Locate the cell with the specified text and output its [X, Y] center coordinate. 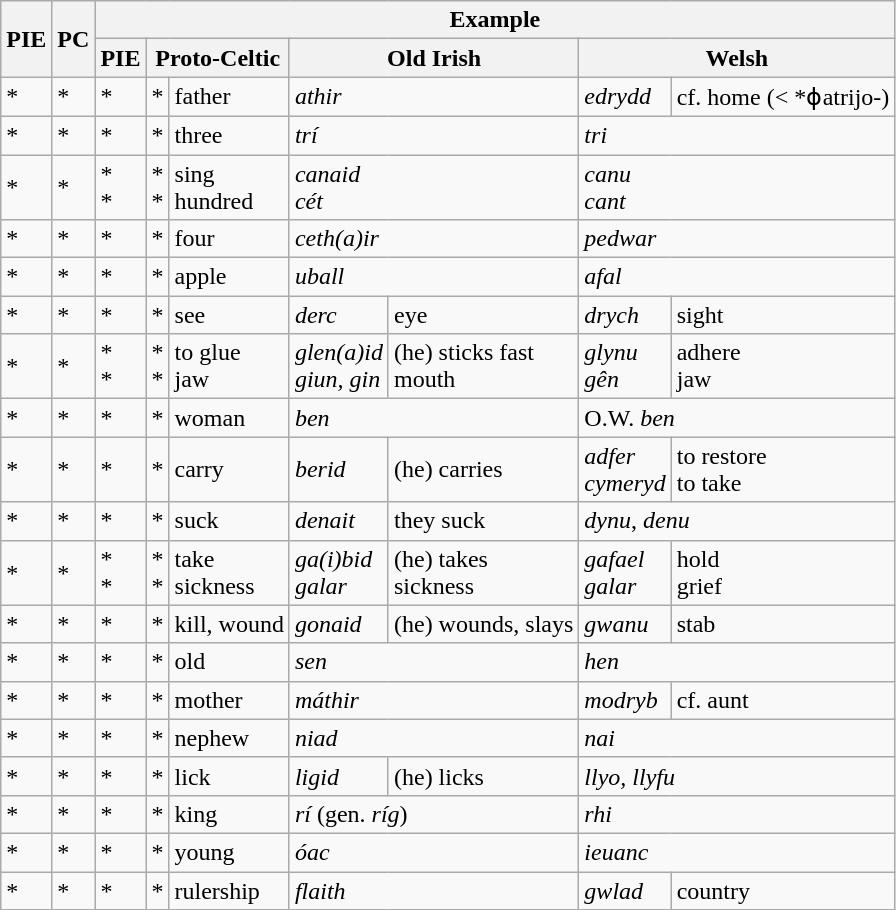
holdgrief [783, 572]
derc [338, 315]
gwlad [625, 891]
adfercymeryd [625, 470]
flaith [434, 891]
ceth(a)ir [434, 239]
gonaid [338, 624]
father [229, 97]
Example [495, 20]
carry [229, 470]
dynu, denu [737, 521]
adherejaw [783, 366]
cf. aunt [783, 700]
to gluejaw [229, 366]
modryb [625, 700]
máthir [434, 700]
king [229, 814]
cf. home (< *ɸatrijo-) [783, 97]
nephew [229, 738]
sen [434, 662]
old [229, 662]
hen [737, 662]
(he) takessickness [483, 572]
pedwar [737, 239]
ben [434, 418]
niad [434, 738]
to restoreto take [783, 470]
nai [737, 738]
glen(a)idgiun, gin [338, 366]
stab [783, 624]
suck [229, 521]
woman [229, 418]
Welsh [737, 58]
drych [625, 315]
óac [434, 852]
(he) licks [483, 776]
takesickness [229, 572]
apple [229, 277]
tri [737, 135]
(he) carries [483, 470]
kill, wound [229, 624]
young [229, 852]
trí [434, 135]
mother [229, 700]
rhi [737, 814]
denait [338, 521]
rulership [229, 891]
canaidcét [434, 186]
ga(i)bidgalar [338, 572]
uball [434, 277]
(he) sticks fastmouth [483, 366]
glynugên [625, 366]
gwanu [625, 624]
country [783, 891]
lick [229, 776]
see [229, 315]
edrydd [625, 97]
athir [434, 97]
ligid [338, 776]
sight [783, 315]
Old Irish [434, 58]
ieuanc [737, 852]
(he) wounds, slays [483, 624]
PC [74, 39]
three [229, 135]
canucant [737, 186]
they suck [483, 521]
berid [338, 470]
O.W. ben [737, 418]
llyo, llyfu [737, 776]
eye [483, 315]
gafaelgalar [625, 572]
Proto-Celtic [218, 58]
rí (gen. ríg) [434, 814]
afal [737, 277]
four [229, 239]
singhundred [229, 186]
